From the cell containing the given text, extract its center point as (x, y) coordinate. 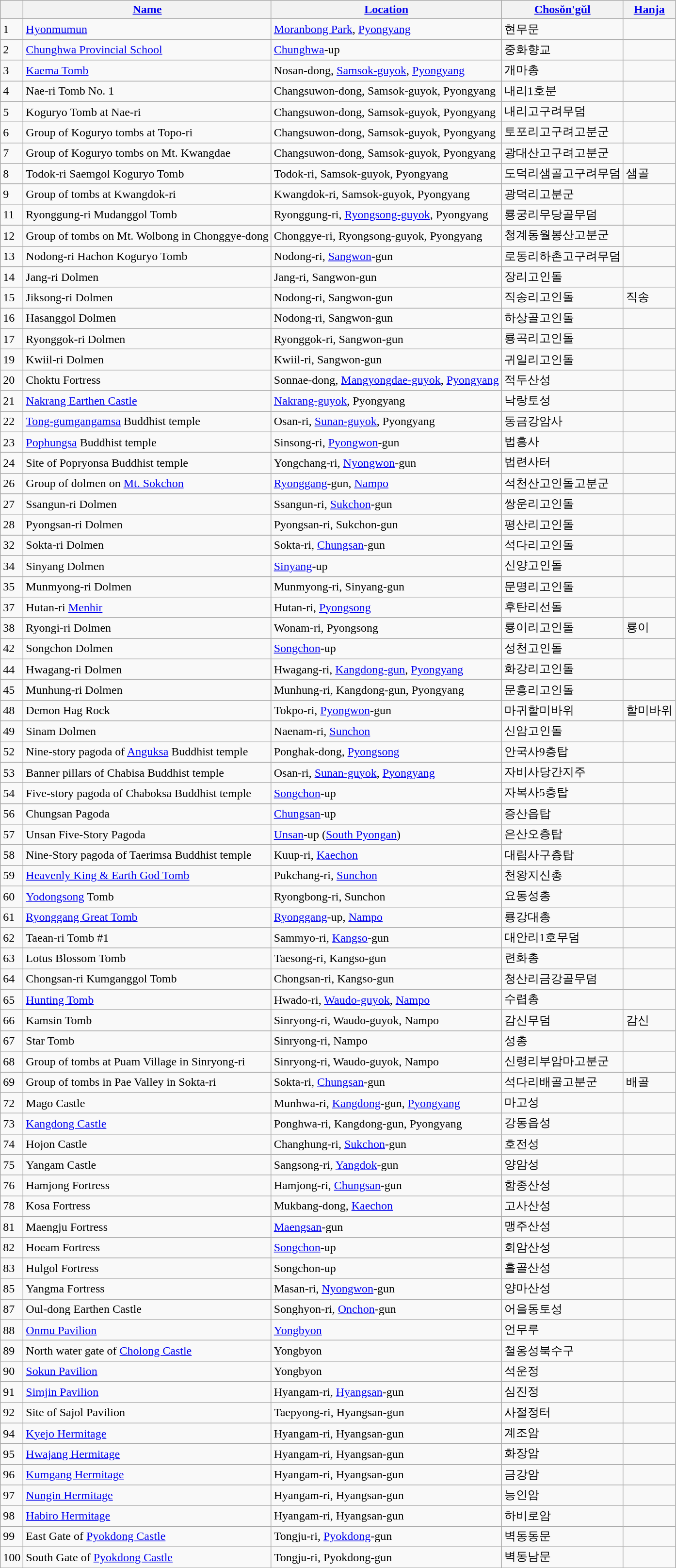
하상골고인돌 (563, 318)
85 (12, 1289)
24 (12, 463)
Nosan-dong, Samsok-guyok, Pyongyang (386, 71)
26 (12, 483)
Songchon Dolmen (147, 649)
34 (12, 566)
샘골 (649, 174)
Lotus Blossom Tomb (147, 959)
19 (12, 360)
5 (12, 112)
Sinryong-ri, Nampo (386, 1041)
Munmyong-ri, Sinyang-gun (386, 587)
54 (12, 794)
Ryonggang-up, Nampo (386, 917)
Hunting Tomb (147, 999)
Chungsan Pagoda (147, 814)
성천고인돌 (563, 649)
99 (12, 1537)
32 (12, 545)
Kumgang Hermitage (147, 1475)
Kwiil-ri Dolmen (147, 360)
27 (12, 505)
Chungsan-up (386, 814)
Tong-gumgangamsa Buddhist temple (147, 422)
96 (12, 1475)
동금강암사 (563, 422)
Ssangun-ri, Sukchon-gun (386, 505)
Onmu Pavilion (147, 1330)
Hanja (649, 10)
신령리부암마고분군 (563, 1062)
토포리고구려고분군 (563, 133)
Pyongsan-ri Dolmen (147, 525)
마귀할미바위 (563, 710)
Hwagang-ri Dolmen (147, 670)
Kyejo Hermitage (147, 1433)
Ponghak-dong, Pyongsong (386, 752)
련화총 (563, 959)
대림사구층탑 (563, 855)
석운정 (563, 1371)
Chonggye-ri, Ryongsong-guyok, Pyongyang (386, 236)
중화향교 (563, 49)
Oul-dong Earthen Castle (147, 1310)
Hulgol Fortress (147, 1268)
양마산성 (563, 1289)
광덕리고분군 (563, 194)
Name (147, 10)
청산리금강골무덤 (563, 979)
Five-story pagoda of Chaboksa Buddhist temple (147, 794)
Pophungsa Buddhist temple (147, 442)
13 (12, 256)
맹주산성 (563, 1226)
Moranbong Park, Pyongyang (386, 29)
호전성 (563, 1144)
Pukchang-ri, Sunchon (386, 876)
69 (12, 1083)
22 (12, 422)
42 (12, 649)
Sangsong-ri, Yangdok-gun (386, 1165)
65 (12, 999)
Unsan-up (South Pyongan) (386, 834)
1 (12, 29)
56 (12, 814)
2 (12, 49)
78 (12, 1206)
Changhung-ri, Sukchon-gun (386, 1144)
안국사9층탑 (563, 752)
Chongsan-ri, Kangso-gun (386, 979)
광대산고구려고분군 (563, 153)
감신무덤 (563, 1021)
감신 (649, 1021)
61 (12, 917)
8 (12, 174)
Maengsan-gun (386, 1226)
Sokta-ri Dolmen (147, 545)
Yangam Castle (147, 1165)
Hutan-ri Menhir (147, 607)
Nakrang Earthen Castle (147, 401)
언무루 (563, 1330)
쌍운리고인돌 (563, 505)
Munmyong-ri Dolmen (147, 587)
52 (12, 752)
로동리하촌고구려무덤 (563, 256)
Sonnae-dong, Mangyongdae-guyok, Pyongyang (386, 380)
Jang-ri Dolmen (147, 278)
내리1호분 (563, 91)
100 (12, 1557)
현무문 (563, 29)
83 (12, 1268)
68 (12, 1062)
Mukbang-dong, Kaechon (386, 1206)
Ssangun-ri Dolmen (147, 505)
74 (12, 1144)
Group of tombs on Mt. Wolbong in Chonggye-dong (147, 236)
4 (12, 91)
Ryonggung-ri, Ryongsong-guyok, Pyongyang (386, 215)
28 (12, 525)
Munhung-ri, Kangdong-gun, Pyongyang (386, 690)
Group of dolmen on Mt. Sokchon (147, 483)
Nine-story pagoda of Anguksa Buddhist temple (147, 752)
89 (12, 1351)
Site of Sajol Pavilion (147, 1413)
Jang-ri, Sangwon-gun (386, 278)
청계동월봉산고분군 (563, 236)
Habiro Hermitage (147, 1516)
화강리고인돌 (563, 670)
Hasanggol Dolmen (147, 318)
철옹성북수구 (563, 1351)
Kosa Fortress (147, 1206)
법흥사 (563, 442)
Kwiil-ri, Sangwon-gun (386, 360)
Mago Castle (147, 1103)
15 (12, 298)
73 (12, 1124)
12 (12, 236)
Hyonmumun (147, 29)
Kwangdok-ri, Samsok-guyok, Pyongyang (386, 194)
Group of tombs at Kwangdok-ri (147, 194)
Kuup-ri, Kaechon (386, 855)
63 (12, 959)
장리고인돌 (563, 278)
81 (12, 1226)
45 (12, 690)
천왕지신총 (563, 876)
76 (12, 1186)
Nungin Hermitage (147, 1495)
석다리배골고분군 (563, 1083)
적두산성 (563, 380)
3 (12, 71)
Maengju Fortress (147, 1226)
Munhung-ri Dolmen (147, 690)
67 (12, 1041)
49 (12, 732)
Chongsan-ri Kumganggol Tomb (147, 979)
97 (12, 1495)
Ponghwa-ri, Kangdong-gun, Pyongyang (386, 1124)
직송 (649, 298)
Unsan Five-Story Pagoda (147, 834)
Yangma Fortress (147, 1289)
배골 (649, 1083)
58 (12, 855)
Hwajang Hermitage (147, 1454)
고사산성 (563, 1206)
Yongchang-ri, Nyongwon-gun (386, 463)
강동읍성 (563, 1124)
95 (12, 1454)
어을동토성 (563, 1310)
신암고인돌 (563, 732)
Nakrang-guyok, Pyongyang (386, 401)
Sinyang-up (386, 566)
Choktu Fortress (147, 380)
92 (12, 1413)
East Gate of Pyokdong Castle (147, 1537)
62 (12, 938)
66 (12, 1021)
Sokun Pavilion (147, 1371)
57 (12, 834)
Site of Popryonsa Buddhist temple (147, 463)
양암성 (563, 1165)
Location (386, 10)
후탄리선돌 (563, 607)
Chunghwa-up (386, 49)
사절정터 (563, 1413)
21 (12, 401)
South Gate of Pyokdong Castle (147, 1557)
회암산성 (563, 1248)
자비사당간지주 (563, 772)
94 (12, 1433)
마고성 (563, 1103)
Sinyang Dolmen (147, 566)
Simjin Pavilion (147, 1392)
48 (12, 710)
Ryonggang Great Tomb (147, 917)
하비로암 (563, 1516)
Taesong-ri, Kangso-gun (386, 959)
Ryonggok-ri, Sangwon-gun (386, 339)
요동성총 (563, 897)
Tokpo-ri, Pyongwon-gun (386, 710)
Demon Hag Rock (147, 710)
룡이리고인돌 (563, 628)
성총 (563, 1041)
Nodong-ri Hachon Koguryo Tomb (147, 256)
Nae-ri Tomb No. 1 (147, 91)
Chosŏn'gŭl (563, 10)
53 (12, 772)
벽동남문 (563, 1557)
직송리고인돌 (563, 298)
대안리1호무덤 (563, 938)
Hwado-ri, Waudo-guyok, Nampo (386, 999)
Masan-ri, Nyongwon-gun (386, 1289)
수렵총 (563, 999)
낙랑토성 (563, 401)
98 (12, 1516)
Taepyong-ri, Hyangsan-gun (386, 1413)
석다리고인돌 (563, 545)
Ryongi-ri Dolmen (147, 628)
20 (12, 380)
룡곡리고인돌 (563, 339)
할미바위 (649, 710)
91 (12, 1392)
37 (12, 607)
14 (12, 278)
Wonam-ri, Pyongsong (386, 628)
Hoeam Fortress (147, 1248)
자복사5층탑 (563, 794)
Hojon Castle (147, 1144)
문명리고인돌 (563, 587)
North water gate of Cholong Castle (147, 1351)
Todok-ri Saemgol Koguryo Tomb (147, 174)
석천산고인돌고분군 (563, 483)
23 (12, 442)
72 (12, 1103)
화장암 (563, 1454)
Sinam Dolmen (147, 732)
Ryonggung-ri Mudanggol Tomb (147, 215)
11 (12, 215)
Hutan-ri, Pyongsong (386, 607)
Ryonggok-ri Dolmen (147, 339)
계조암 (563, 1433)
금강암 (563, 1475)
귀일리고인돌 (563, 360)
심진정 (563, 1392)
Todok-ri, Samsok-guyok, Pyongyang (386, 174)
64 (12, 979)
6 (12, 133)
Yodongsong Tomb (147, 897)
신양고인돌 (563, 566)
59 (12, 876)
법련사터 (563, 463)
함종산성 (563, 1186)
능인암 (563, 1495)
도덕리샘골고구려무덤 (563, 174)
벽동동문 (563, 1537)
흘골산성 (563, 1268)
Pyongsan-ri, Sukchon-gun (386, 525)
Group of tombs in Pae Valley in Sokta-ri (147, 1083)
Hamjong-ri, Chungsan-gun (386, 1186)
개마총 (563, 71)
Group of tombs at Puam Village in Sinryong-ri (147, 1062)
Banner pillars of Chabisa Buddhist temple (147, 772)
44 (12, 670)
Koguryo Tomb at Nae-ri (147, 112)
87 (12, 1310)
75 (12, 1165)
Ryongbong-ri, Sunchon (386, 897)
Songhyon-ri, Onchon-gun (386, 1310)
60 (12, 897)
Heavenly King & Earth God Tomb (147, 876)
Sammyo-ri, Kangso-gun (386, 938)
Kangdong Castle (147, 1124)
평산리고인돌 (563, 525)
증산읍탑 (563, 814)
Jiksong-ri Dolmen (147, 298)
Nine-Story pagoda of Taerimsa Buddhist temple (147, 855)
Star Tomb (147, 1041)
16 (12, 318)
Kamsin Tomb (147, 1021)
Hamjong Fortress (147, 1186)
룡궁리무당골무덤 (563, 215)
은산오층탑 (563, 834)
Chunghwa Provincial School (147, 49)
Group of Koguryo tombs on Mt. Kwangdae (147, 153)
38 (12, 628)
90 (12, 1371)
Group of Koguryo tombs at Topo-ri (147, 133)
내리고구려무덤 (563, 112)
35 (12, 587)
룡이 (649, 628)
Kaema Tomb (147, 71)
Taean-ri Tomb #1 (147, 938)
Munhwa-ri, Kangdong-gun, Pyongyang (386, 1103)
17 (12, 339)
Ryonggang-gun, Nampo (386, 483)
7 (12, 153)
Naenam-ri, Sunchon (386, 732)
Hwagang-ri, Kangdong-gun, Pyongyang (386, 670)
문흥리고인돌 (563, 690)
Sinsong-ri, Pyongwon-gun (386, 442)
룡강대총 (563, 917)
88 (12, 1330)
9 (12, 194)
82 (12, 1248)
